Output the [x, y] coordinate of the center of the cell containing the given text.  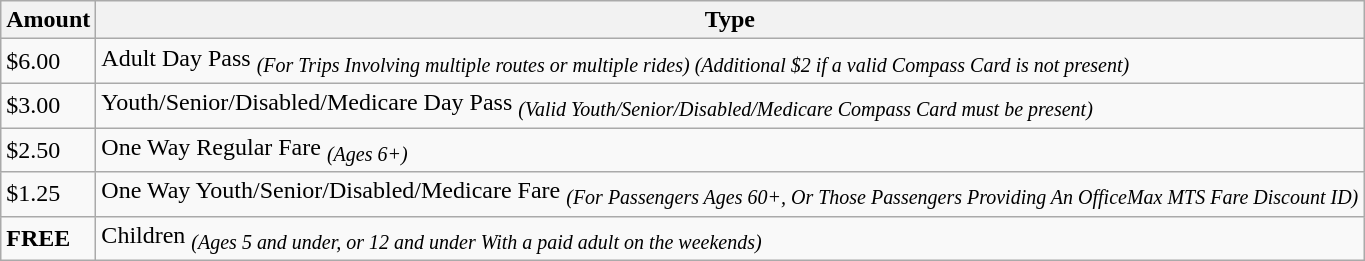
Children (Ages 5 and under, or 12 and under With a paid adult on the weekends) [730, 238]
Adult Day Pass (For Trips Involving multiple routes or multiple rides) (Additional $2 if a valid Compass Card is not present) [730, 61]
$6.00 [48, 61]
$3.00 [48, 105]
Type [730, 20]
$2.50 [48, 150]
Amount [48, 20]
FREE [48, 238]
One Way Regular Fare (Ages 6+) [730, 150]
Youth/Senior/Disabled/Medicare Day Pass (Valid Youth/Senior/Disabled/Medicare Compass Card must be present) [730, 105]
One Way Youth/Senior/Disabled/Medicare Fare (For Passengers Ages 60+, Or Those Passengers Providing An OfficeMax MTS Fare Discount ID) [730, 194]
$1.25 [48, 194]
